For the text-containing cell, return its midpoint in [x, y] coordinate format. 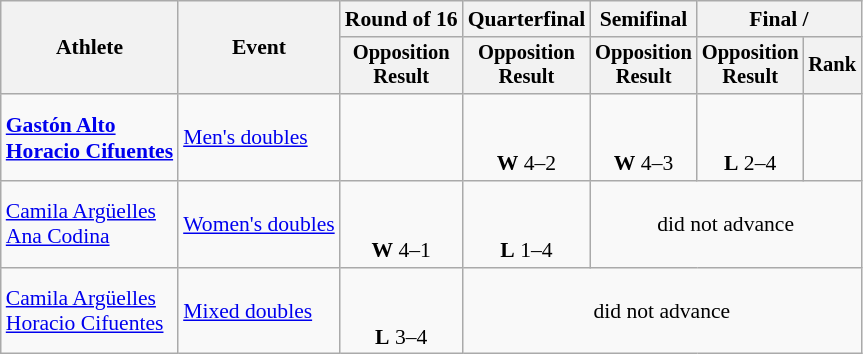
Semifinal [644, 19]
Round of 16 [402, 19]
Women's doubles [259, 224]
Camila ArgüellesAna Codina [90, 224]
did not advance [726, 224]
W 4–1 [402, 224]
Athlete [90, 48]
Rank [832, 66]
L 2–4 [750, 138]
Men's doubles [259, 138]
Event [259, 48]
W 4–2 [527, 138]
Gastón AltoHoracio Cifuentes [90, 138]
Quarterfinal [527, 19]
Final / [779, 19]
W 4–3 [644, 138]
L 1–4 [527, 224]
